For the text-containing cell, return its midpoint in [x, y] coordinate format. 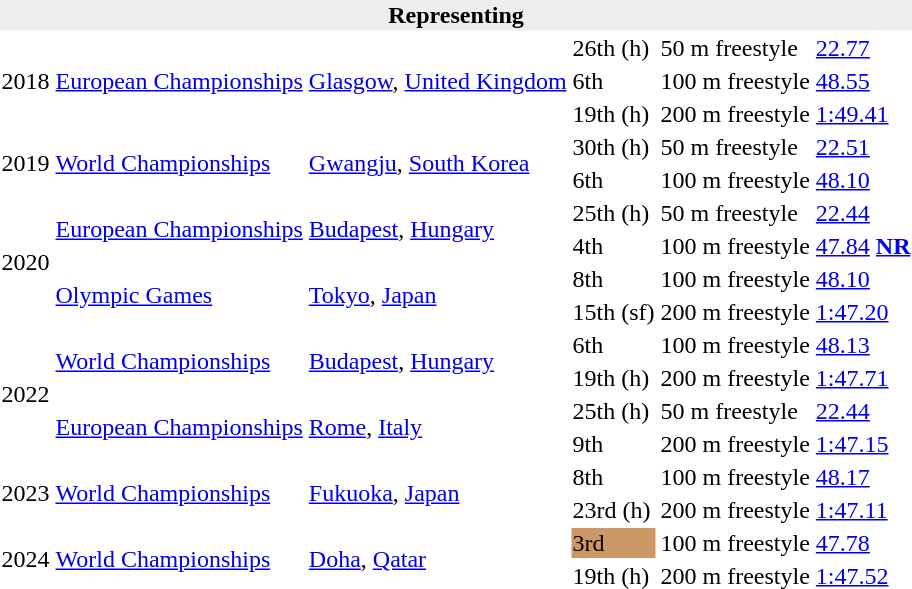
Glasgow, United Kingdom [438, 81]
47.84 NR [863, 246]
48.17 [863, 477]
47.78 [863, 543]
Gwangju, South Korea [438, 164]
1:47.15 [863, 444]
48.13 [863, 345]
1:49.41 [863, 114]
Rome, Italy [438, 428]
Olympic Games [179, 296]
3rd [614, 543]
22.77 [863, 48]
2018 [26, 81]
23rd (h) [614, 510]
2023 [26, 494]
2019 [26, 164]
1:47.71 [863, 378]
22.51 [863, 147]
Fukuoka, Japan [438, 494]
9th [614, 444]
30th (h) [614, 147]
1:47.11 [863, 510]
Representing [456, 15]
2020 [26, 262]
4th [614, 246]
Tokyo, Japan [438, 296]
48.55 [863, 81]
15th (sf) [614, 312]
1:47.20 [863, 312]
26th (h) [614, 48]
2022 [26, 394]
